Return [x, y] of the center of cell containing provided text 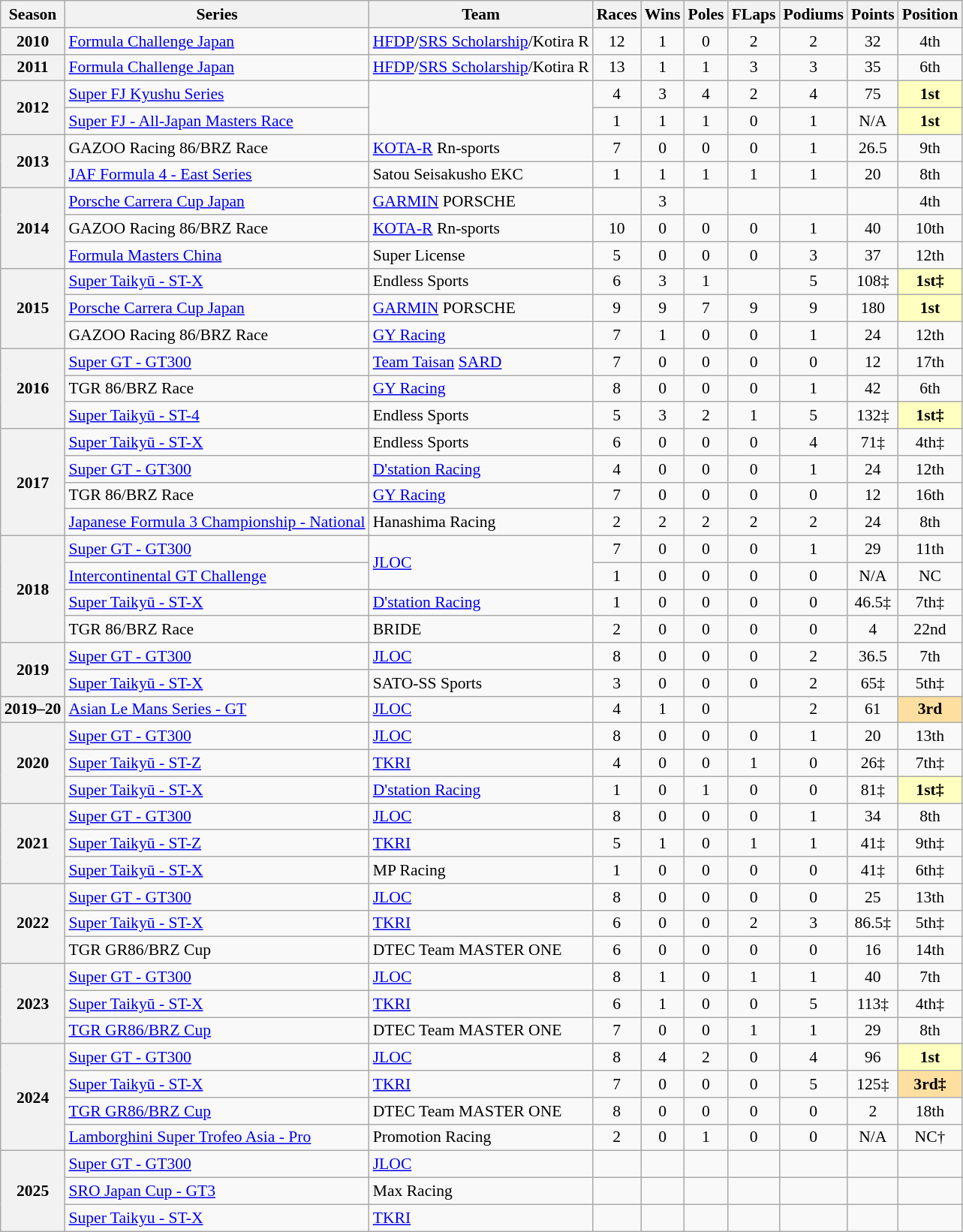
2018 [33, 589]
26‡ [873, 764]
9th‡ [930, 844]
Japanese Formula 3 Championship - National [216, 523]
FLaps [754, 14]
32 [873, 41]
2021 [33, 844]
11th [930, 550]
3rd [930, 709]
Intercontinental GT Challenge [216, 576]
Team Taisan SARD [481, 362]
61 [873, 709]
132‡ [873, 416]
SATO-SS Sports [481, 683]
10 [617, 228]
81‡ [873, 790]
26.5 [873, 148]
75 [873, 95]
42 [873, 389]
NC† [930, 1137]
18th [930, 1111]
180 [873, 309]
Asian Le Mans Series - GT [216, 709]
Wins [663, 14]
Poles [706, 14]
46.5‡ [873, 603]
2024 [33, 1098]
9th [930, 148]
2022 [33, 923]
37 [873, 255]
Season [33, 14]
71‡ [873, 442]
Position [930, 14]
Team [481, 14]
6th‡ [930, 870]
2019 [33, 670]
BRIDE [481, 630]
Points [873, 14]
Races [617, 14]
Podiums [814, 14]
2010 [33, 41]
125‡ [873, 1084]
16th [930, 496]
113‡ [873, 1004]
10th [930, 228]
96 [873, 1058]
SRO Japan Cup - GT3 [216, 1191]
Super FJ Kyushu Series [216, 95]
13 [617, 68]
Hanashima Racing [481, 523]
Series [216, 14]
2016 [33, 389]
Max Racing [481, 1191]
Super License [481, 255]
NC [930, 576]
Super Taikyū - ST-4 [216, 416]
65‡ [873, 683]
2020 [33, 763]
17th [930, 362]
Satou Seisakusho EKC [481, 175]
22nd [930, 630]
Promotion Racing [481, 1137]
Super FJ - All-Japan Masters Race [216, 122]
34 [873, 817]
86.5‡ [873, 923]
Lamborghini Super Trofeo Asia - Pro [216, 1137]
Super Taikyu - ST-X [216, 1218]
2012 [33, 108]
2015 [33, 308]
35 [873, 68]
2017 [33, 482]
3rd‡ [930, 1084]
2014 [33, 228]
14th [930, 950]
108‡ [873, 282]
JAF Formula 4 - East Series [216, 175]
Formula Masters China [216, 255]
16 [873, 950]
MP Racing [481, 870]
2019–20 [33, 709]
2011 [33, 68]
2023 [33, 1005]
2025 [33, 1191]
2013 [33, 161]
25 [873, 897]
36.5 [873, 656]
